For the text-containing cell, return its midpoint in (x, y) coordinate format. 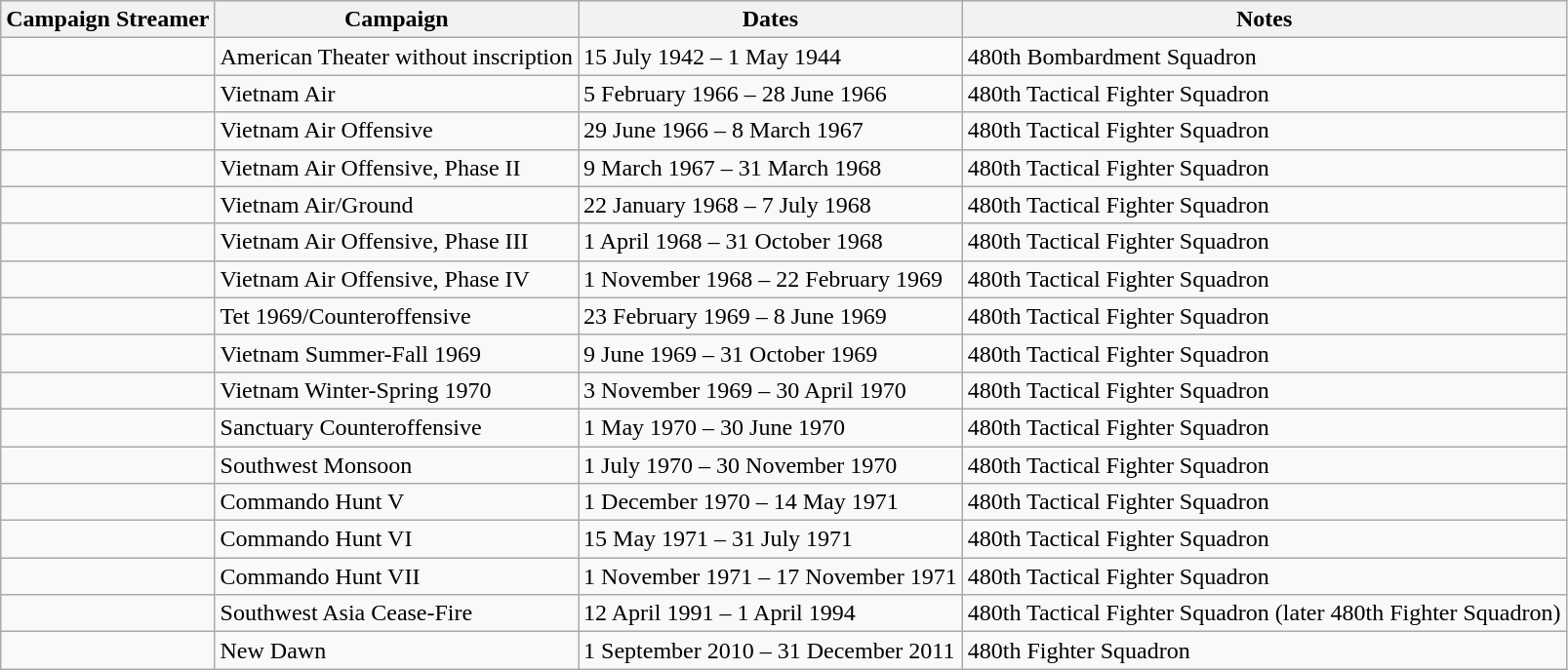
Vietnam Air Offensive, Phase II (396, 168)
Vietnam Summer-Fall 1969 (396, 353)
New Dawn (396, 650)
480th Bombardment Squadron (1265, 57)
Vietnam Air Offensive, Phase IV (396, 279)
Southwest Asia Cease-Fire (396, 613)
1 April 1968 – 31 October 1968 (771, 242)
5 February 1966 – 28 June 1966 (771, 94)
9 March 1967 – 31 March 1968 (771, 168)
1 May 1970 – 30 June 1970 (771, 427)
15 July 1942 – 1 May 1944 (771, 57)
Commando Hunt VI (396, 539)
Campaign Streamer (107, 20)
480th Fighter Squadron (1265, 650)
1 November 1971 – 17 November 1971 (771, 576)
1 July 1970 – 30 November 1970 (771, 465)
Vietnam Air Offensive, Phase III (396, 242)
American Theater without inscription (396, 57)
Notes (1265, 20)
Commando Hunt VII (396, 576)
1 September 2010 – 31 December 2011 (771, 650)
Dates (771, 20)
29 June 1966 – 8 March 1967 (771, 131)
23 February 1969 – 8 June 1969 (771, 316)
1 December 1970 – 14 May 1971 (771, 502)
3 November 1969 – 30 April 1970 (771, 390)
Commando Hunt V (396, 502)
1 November 1968 – 22 February 1969 (771, 279)
15 May 1971 – 31 July 1971 (771, 539)
Vietnam Air Offensive (396, 131)
Vietnam Air (396, 94)
480th Tactical Fighter Squadron (later 480th Fighter Squadron) (1265, 613)
Tet 1969/Counteroffensive (396, 316)
22 January 1968 – 7 July 1968 (771, 205)
Sanctuary Counteroffensive (396, 427)
9 June 1969 – 31 October 1969 (771, 353)
Southwest Monsoon (396, 465)
12 April 1991 – 1 April 1994 (771, 613)
Vietnam Winter-Spring 1970 (396, 390)
Vietnam Air/Ground (396, 205)
Campaign (396, 20)
